Extract the [X, Y] coordinate from the center of the cell holding the provided text.  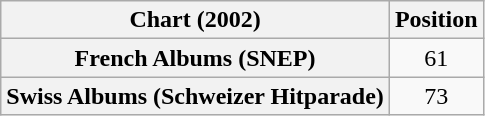
Chart (2002) [196, 20]
Swiss Albums (Schweizer Hitparade) [196, 96]
Position [436, 20]
French Albums (SNEP) [196, 58]
61 [436, 58]
73 [436, 96]
